Locate the cell with the specified text and output its (x, y) center coordinate. 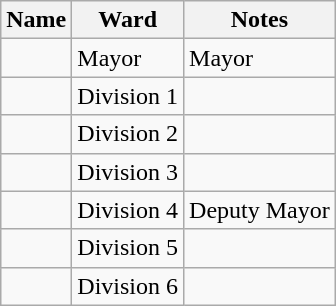
Division 1 (128, 96)
Name (36, 20)
Division 2 (128, 134)
Notes (260, 20)
Deputy Mayor (260, 210)
Ward (128, 20)
Division 3 (128, 172)
Division 6 (128, 286)
Division 5 (128, 248)
Division 4 (128, 210)
